Output the [X, Y] coordinate of the center of the cell containing the given text.  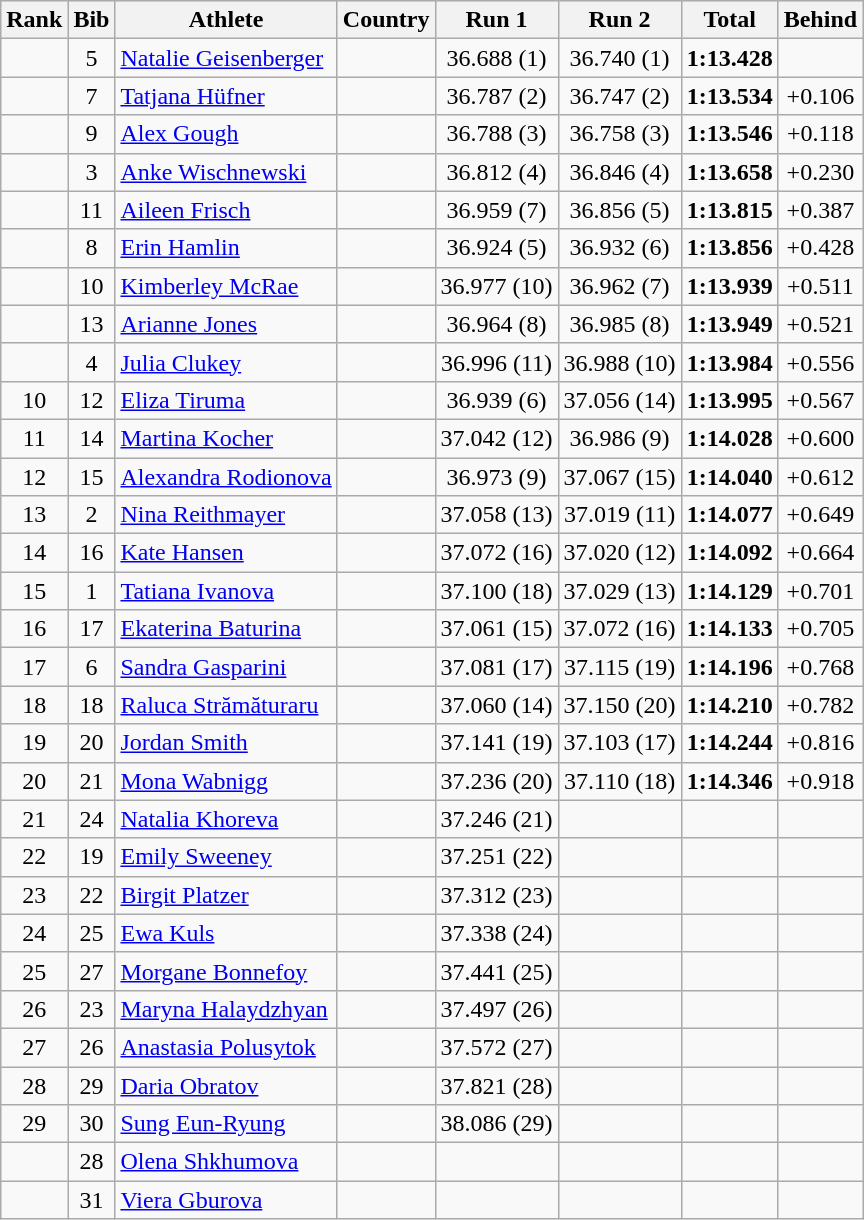
3 [92, 172]
37.251 (22) [496, 857]
37.312 (23) [496, 895]
1:14.196 [730, 667]
37.110 (18) [620, 781]
37.141 (19) [496, 743]
1:13.995 [730, 400]
+0.782 [820, 705]
36.996 (11) [496, 362]
2 [92, 515]
1:14.092 [730, 553]
Mona Wabnigg [226, 781]
+0.649 [820, 515]
1 [92, 591]
1:13.534 [730, 96]
36.688 (1) [496, 58]
37.029 (13) [620, 591]
37.115 (19) [620, 667]
Alexandra Rodionova [226, 477]
1:14.077 [730, 515]
37.150 (20) [620, 705]
37.019 (11) [620, 515]
Sandra Gasparini [226, 667]
Natalie Geisenberger [226, 58]
37.056 (14) [620, 400]
+0.701 [820, 591]
8 [92, 248]
Olena Shkhumova [226, 1162]
37.067 (15) [620, 477]
Jordan Smith [226, 743]
37.042 (12) [496, 438]
1:13.939 [730, 286]
+0.600 [820, 438]
5 [92, 58]
1:14.346 [730, 781]
+0.106 [820, 96]
36.932 (6) [620, 248]
36.787 (2) [496, 96]
Run 1 [496, 20]
1:13.658 [730, 172]
36.740 (1) [620, 58]
+0.118 [820, 134]
36.758 (3) [620, 134]
36.924 (5) [496, 248]
+0.918 [820, 781]
Country [386, 20]
36.812 (4) [496, 172]
Run 2 [620, 20]
Sung Eun-Ryung [226, 1124]
Behind [820, 20]
37.020 (12) [620, 553]
38.086 (29) [496, 1124]
Emily Sweeney [226, 857]
37.821 (28) [496, 1085]
Martina Kocher [226, 438]
37.081 (17) [496, 667]
37.061 (15) [496, 629]
Ewa Kuls [226, 933]
Bib [92, 20]
37.103 (17) [620, 743]
36.988 (10) [620, 362]
36.788 (3) [496, 134]
36.846 (4) [620, 172]
36.959 (7) [496, 210]
+0.705 [820, 629]
37.441 (25) [496, 971]
Natalia Khoreva [226, 819]
36.962 (7) [620, 286]
30 [92, 1124]
36.985 (8) [620, 324]
37.246 (21) [496, 819]
37.060 (14) [496, 705]
+0.556 [820, 362]
31 [92, 1200]
36.977 (10) [496, 286]
Arianne Jones [226, 324]
37.572 (27) [496, 1047]
37.058 (13) [496, 515]
Ekaterina Baturina [226, 629]
1:14.244 [730, 743]
1:14.129 [730, 591]
+0.230 [820, 172]
+0.768 [820, 667]
Anastasia Polusytok [226, 1047]
37.497 (26) [496, 1009]
1:14.028 [730, 438]
Daria Obratov [226, 1085]
+0.612 [820, 477]
9 [92, 134]
Raluca Strămăturaru [226, 705]
+0.387 [820, 210]
36.747 (2) [620, 96]
37.236 (20) [496, 781]
Maryna Halaydzhyan [226, 1009]
+0.511 [820, 286]
Viera Gburova [226, 1200]
1:14.040 [730, 477]
Morgane Bonnefoy [226, 971]
+0.816 [820, 743]
Julia Clukey [226, 362]
1:13.428 [730, 58]
Erin Hamlin [226, 248]
Rank [34, 20]
+0.664 [820, 553]
+0.567 [820, 400]
+0.428 [820, 248]
Alex Gough [226, 134]
Kate Hansen [226, 553]
1:13.815 [730, 210]
37.100 (18) [496, 591]
1:14.210 [730, 705]
+0.521 [820, 324]
1:13.984 [730, 362]
Tatiana Ivanova [226, 591]
Tatjana Hüfner [226, 96]
1:13.546 [730, 134]
1:13.949 [730, 324]
1:13.856 [730, 248]
1:14.133 [730, 629]
Total [730, 20]
Eliza Tiruma [226, 400]
Athlete [226, 20]
7 [92, 96]
6 [92, 667]
36.856 (5) [620, 210]
36.939 (6) [496, 400]
Nina Reithmayer [226, 515]
Birgit Platzer [226, 895]
37.338 (24) [496, 933]
Kimberley McRae [226, 286]
36.986 (9) [620, 438]
36.964 (8) [496, 324]
4 [92, 362]
Aileen Frisch [226, 210]
36.973 (9) [496, 477]
Anke Wischnewski [226, 172]
